Detect which cell encompasses the target text, then output its (X, Y) center coordinate. 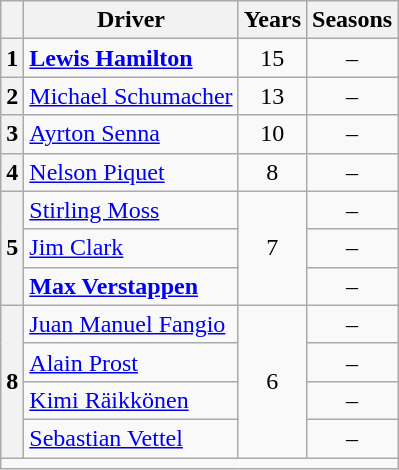
Max Verstappen (131, 286)
3 (12, 134)
6 (272, 381)
7 (272, 248)
Kimi Räikkönen (131, 400)
Juan Manuel Fangio (131, 324)
Sebastian Vettel (131, 438)
Years (272, 20)
Alain Prost (131, 362)
2 (12, 96)
15 (272, 58)
Seasons (352, 20)
Lewis Hamilton (131, 58)
13 (272, 96)
Jim Clark (131, 248)
Nelson Piquet (131, 172)
10 (272, 134)
Michael Schumacher (131, 96)
Ayrton Senna (131, 134)
4 (12, 172)
1 (12, 58)
Stirling Moss (131, 210)
Driver (131, 20)
5 (12, 248)
